Output the (X, Y) coordinate of the center of the cell containing the given text.  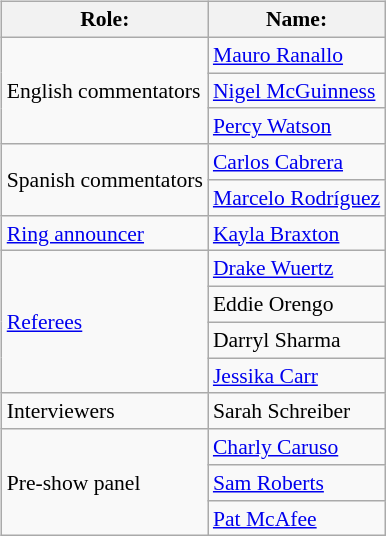
Percy Watson (296, 126)
Jessika Carr (296, 376)
Referees (105, 322)
Drake Wuertz (296, 269)
Name: (296, 20)
Darryl Sharma (296, 340)
Role: (105, 20)
Eddie Orengo (296, 305)
English commentators (105, 90)
Kayla Braxton (296, 233)
Nigel McGuinness (296, 91)
Carlos Cabrera (296, 162)
Ring announcer (105, 233)
Spanish commentators (105, 180)
Mauro Ranallo (296, 55)
Sarah Schreiber (296, 411)
Charly Caruso (296, 447)
Pre-show panel (105, 482)
Pat McAfee (296, 518)
Marcelo Rodríguez (296, 198)
Interviewers (105, 411)
Sam Roberts (296, 483)
